Output the (X, Y) coordinate of the center of the cell containing the given text.  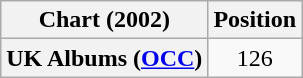
Chart (2002) (104, 20)
UK Albums (OCC) (104, 58)
126 (255, 58)
Position (255, 20)
